Output the [x, y] coordinate of the center of the cell containing the given text.  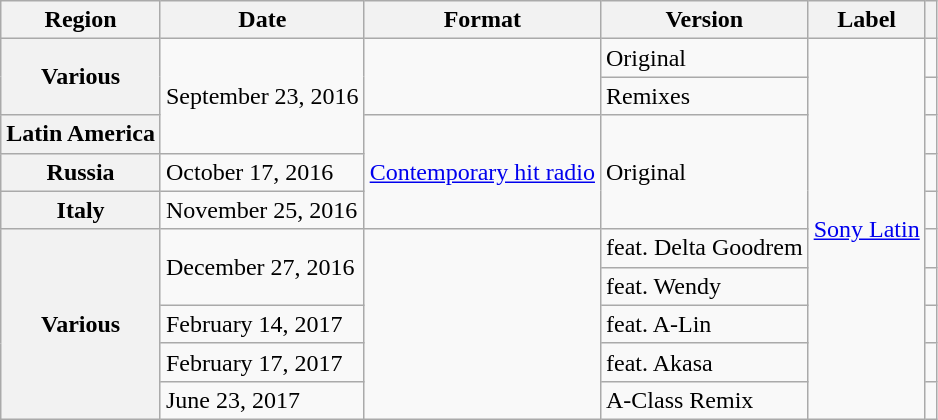
Format [482, 20]
Remixes [704, 96]
February 14, 2017 [262, 324]
November 25, 2016 [262, 210]
Italy [81, 210]
Region [81, 20]
feat. Wendy [704, 286]
Contemporary hit radio [482, 172]
A-Class Remix [704, 400]
Sony Latin [866, 230]
September 23, 2016 [262, 96]
Date [262, 20]
June 23, 2017 [262, 400]
December 27, 2016 [262, 267]
Label [866, 20]
February 17, 2017 [262, 362]
October 17, 2016 [262, 172]
feat. Akasa [704, 362]
feat. A-Lin [704, 324]
Version [704, 20]
Latin America [81, 134]
feat. Delta Goodrem [704, 248]
Russia [81, 172]
